Identify which cell holds the provided text, then report its [X, Y] central coordinate. 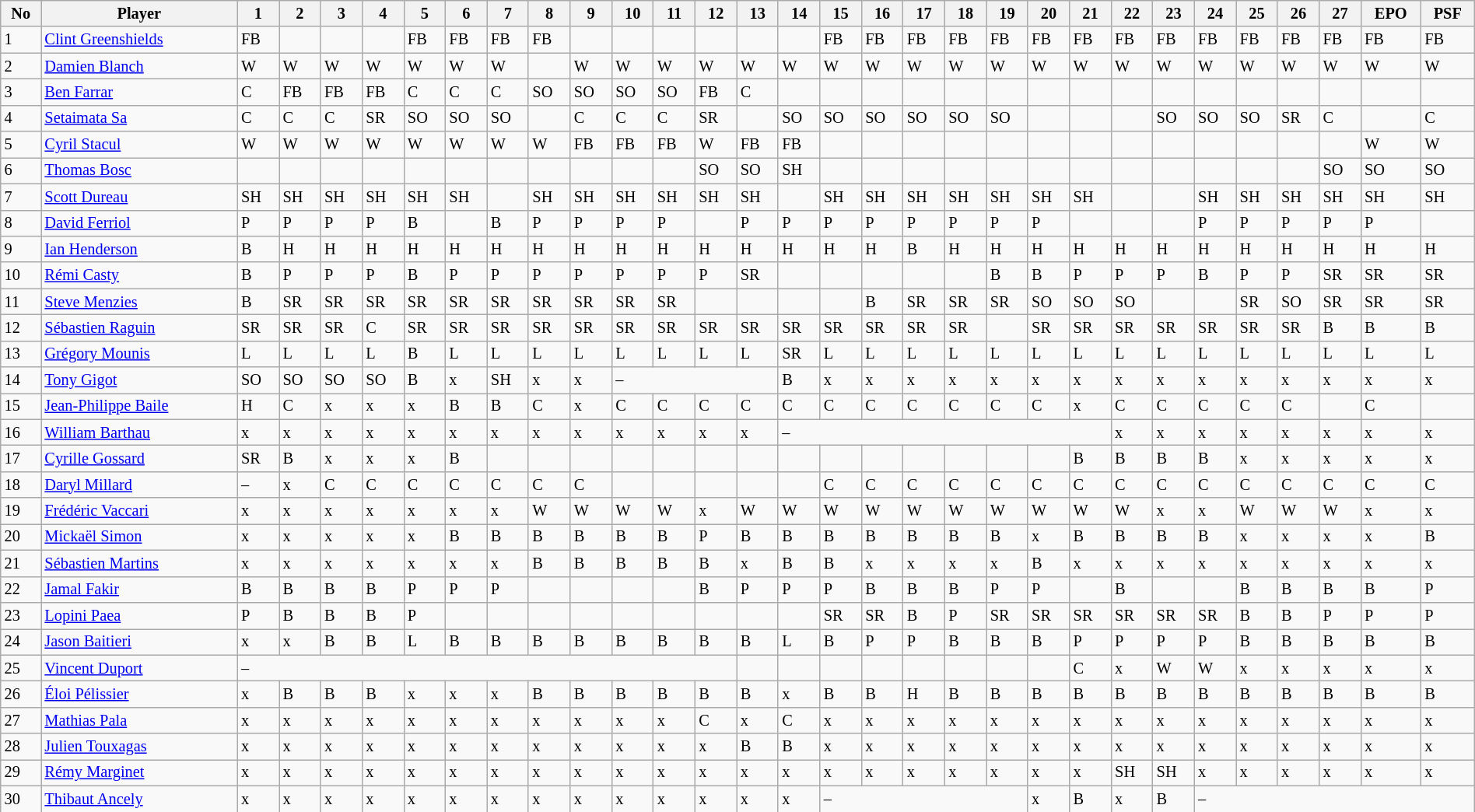
Cyril Stacul [138, 145]
No [21, 13]
Daryl Millard [138, 485]
Thomas Bosc [138, 170]
Vincent Duport [138, 668]
Jamal Fakir [138, 590]
Setaimata Sa [138, 118]
Ian Henderson [138, 249]
William Barthau [138, 432]
Tony Gigot [138, 380]
Sébastien Raguin [138, 327]
Rémi Casty [138, 275]
Jean-Philippe Baile [138, 406]
30 [21, 799]
EPO [1391, 13]
Jason Baitieri [138, 642]
PSF [1447, 13]
Mathias Pala [138, 720]
29 [21, 772]
Thibaut Ancely [138, 799]
Julien Touxagas [138, 747]
28 [21, 747]
Lopini Paea [138, 615]
Player [138, 13]
Cyrille Gossard [138, 458]
Sébastien Martins [138, 563]
Éloi Pélissier [138, 694]
Mickaël Simon [138, 537]
David Ferriol [138, 223]
Frédéric Vaccari [138, 511]
Rémy Marginet [138, 772]
Steve Menzies [138, 302]
Grégory Mounis [138, 354]
Clint Greenshields [138, 40]
Damien Blanch [138, 66]
Ben Farrar [138, 92]
Scott Dureau [138, 197]
